For the text-containing cell, return its midpoint in [X, Y] coordinate format. 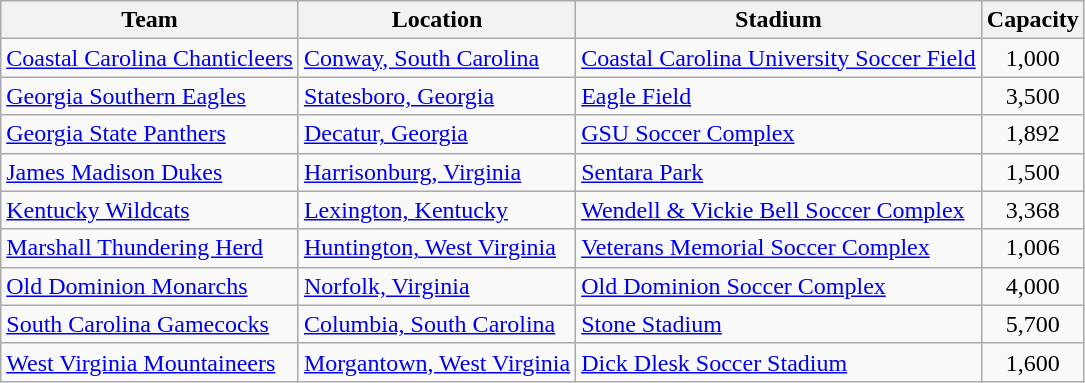
Old Dominion Soccer Complex [779, 286]
Huntington, West Virginia [436, 248]
Stadium [779, 20]
1,000 [1032, 58]
1,006 [1032, 248]
Norfolk, Virginia [436, 286]
Old Dominion Monarchs [150, 286]
Conway, South Carolina [436, 58]
Decatur, Georgia [436, 134]
1,892 [1032, 134]
Sentara Park [779, 172]
Dick Dlesk Soccer Stadium [779, 362]
Location [436, 20]
Columbia, South Carolina [436, 324]
Kentucky Wildcats [150, 210]
3,368 [1032, 210]
Wendell & Vickie Bell Soccer Complex [779, 210]
Morgantown, West Virginia [436, 362]
Stone Stadium [779, 324]
3,500 [1032, 96]
Lexington, Kentucky [436, 210]
Eagle Field [779, 96]
Coastal Carolina University Soccer Field [779, 58]
South Carolina Gamecocks [150, 324]
Capacity [1032, 20]
Marshall Thundering Herd [150, 248]
West Virginia Mountaineers [150, 362]
Veterans Memorial Soccer Complex [779, 248]
Georgia State Panthers [150, 134]
GSU Soccer Complex [779, 134]
1,500 [1032, 172]
5,700 [1032, 324]
Coastal Carolina Chanticleers [150, 58]
James Madison Dukes [150, 172]
Statesboro, Georgia [436, 96]
Harrisonburg, Virginia [436, 172]
1,600 [1032, 362]
Team [150, 20]
4,000 [1032, 286]
Georgia Southern Eagles [150, 96]
